Return the [x, y] coordinate for the center point of the cell that contains the specified text.  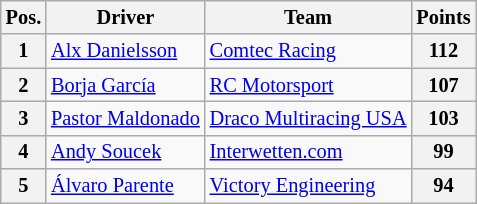
107 [443, 85]
103 [443, 118]
Points [443, 17]
1 [24, 51]
Pos. [24, 17]
2 [24, 85]
99 [443, 152]
Team [308, 17]
Draco Multiracing USA [308, 118]
Comtec Racing [308, 51]
Victory Engineering [308, 186]
3 [24, 118]
Borja García [126, 85]
Driver [126, 17]
RC Motorsport [308, 85]
Álvaro Parente [126, 186]
Andy Soucek [126, 152]
5 [24, 186]
112 [443, 51]
Alx Danielsson [126, 51]
Pastor Maldonado [126, 118]
4 [24, 152]
Interwetten.com [308, 152]
94 [443, 186]
